Provide the (X, Y) coordinate of the cell's center where the given text is located.  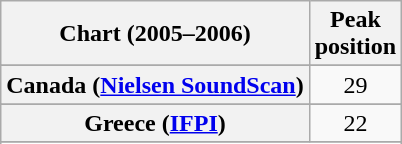
Greece (IFPI) (155, 123)
Canada (Nielsen SoundScan) (155, 85)
29 (355, 85)
Chart (2005–2006) (155, 34)
Peakposition (355, 34)
22 (355, 123)
